For the text-containing cell, return its midpoint in [x, y] coordinate format. 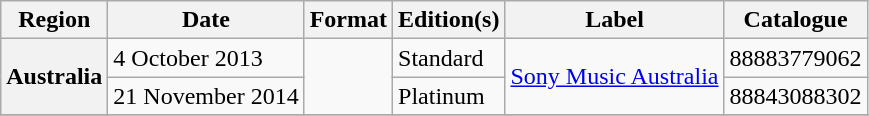
Australia [54, 77]
88843088302 [796, 96]
Region [54, 20]
Format [348, 20]
Edition(s) [449, 20]
Date [206, 20]
21 November 2014 [206, 96]
Platinum [449, 96]
Standard [449, 58]
4 October 2013 [206, 58]
Catalogue [796, 20]
88883779062 [796, 58]
Sony Music Australia [614, 77]
Label [614, 20]
